Determine the (x, y) coordinate at the center of the cell enclosing the given text.  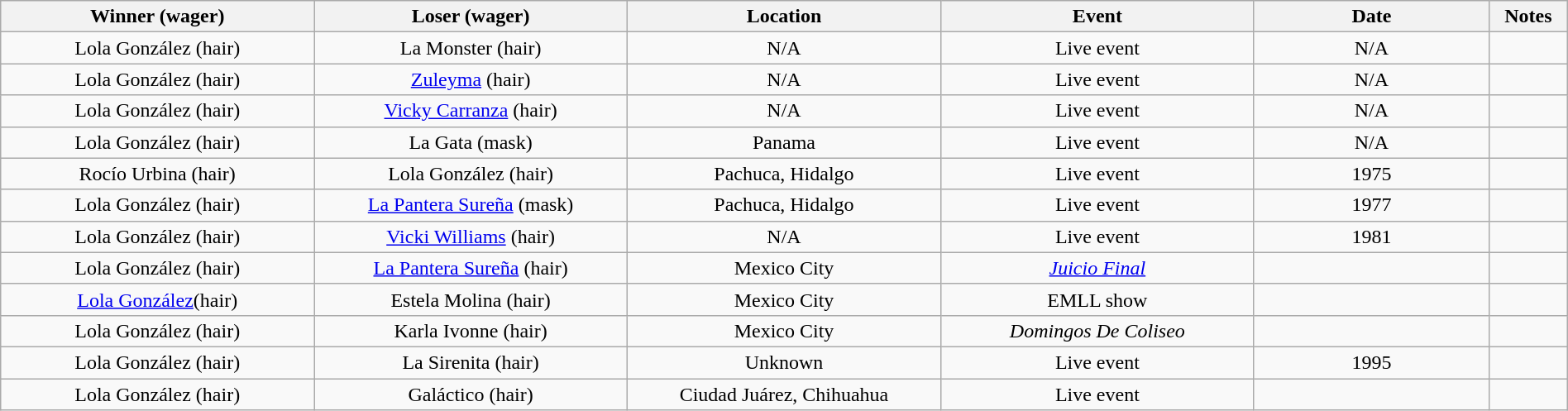
Estela Molina (hair) (471, 299)
Vicki Williams (hair) (471, 237)
1977 (1371, 205)
Rocío Urbina (hair) (157, 174)
Location (784, 17)
Panama (784, 142)
Juicio Final (1097, 268)
Zuleyma (hair) (471, 79)
1975 (1371, 174)
La Pantera Sureña (hair) (471, 268)
Unknown (784, 362)
La Pantera Sureña (mask) (471, 205)
Loser (wager) (471, 17)
Lola González(hair) (157, 299)
EMLL show (1097, 299)
1995 (1371, 362)
Ciudad Juárez, Chihuahua (784, 394)
La Gata (mask) (471, 142)
Vicky Carranza (hair) (471, 111)
Karla Ivonne (hair) (471, 331)
Domingos De Coliseo (1097, 331)
La Sirenita (hair) (471, 362)
Galáctico (hair) (471, 394)
Notes (1528, 17)
1981 (1371, 237)
Winner (wager) (157, 17)
Event (1097, 17)
La Monster (hair) (471, 48)
Date (1371, 17)
